Pinpoint the cell where the given text exists, returning its [X, Y] midpoint coordinate. 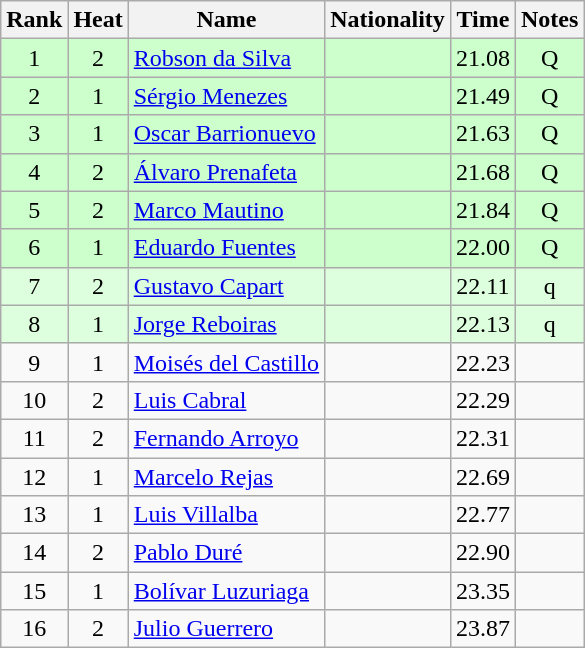
9 [34, 362]
23.35 [482, 591]
8 [34, 324]
Robson da Silva [226, 58]
16 [34, 629]
22.77 [482, 515]
6 [34, 248]
Eduardo Fuentes [226, 248]
11 [34, 438]
Sérgio Menezes [226, 96]
22.69 [482, 477]
Heat [98, 20]
22.00 [482, 248]
21.49 [482, 96]
21.08 [482, 58]
22.13 [482, 324]
Time [482, 20]
22.90 [482, 553]
21.68 [482, 172]
4 [34, 172]
22.31 [482, 438]
Marco Mautino [226, 210]
21.84 [482, 210]
Luis Cabral [226, 400]
Pablo Duré [226, 553]
10 [34, 400]
23.87 [482, 629]
14 [34, 553]
Nationality [388, 20]
Luis Villalba [226, 515]
Álvaro Prenafeta [226, 172]
Bolívar Luzuriaga [226, 591]
Notes [549, 20]
7 [34, 286]
Gustavo Capart [226, 286]
22.29 [482, 400]
21.63 [482, 134]
Oscar Barrionuevo [226, 134]
Julio Guerrero [226, 629]
5 [34, 210]
13 [34, 515]
3 [34, 134]
Name [226, 20]
Fernando Arroyo [226, 438]
Marcelo Rejas [226, 477]
Jorge Reboiras [226, 324]
22.11 [482, 286]
Rank [34, 20]
Moisés del Castillo [226, 362]
22.23 [482, 362]
12 [34, 477]
15 [34, 591]
